Locate the cell with the specified text and output its [x, y] center coordinate. 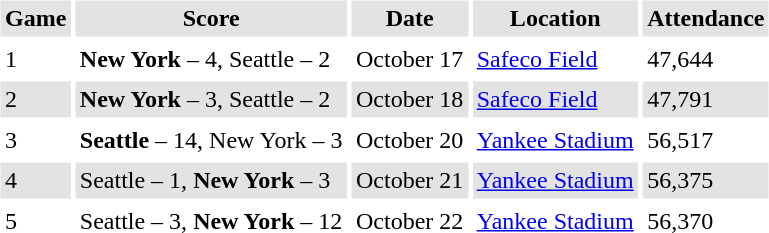
Game [35, 18]
47,791 [706, 100]
October 18 [409, 100]
56,517 [706, 140]
October 20 [409, 140]
3 [35, 140]
New York – 3, Seattle – 2 [211, 100]
2 [35, 100]
October 17 [409, 59]
Seattle – 1, New York – 3 [211, 180]
47,644 [706, 59]
Seattle – 14, New York – 3 [211, 140]
Score [211, 18]
4 [35, 180]
Location [555, 18]
1 [35, 59]
56,375 [706, 180]
Attendance [706, 18]
New York – 4, Seattle – 2 [211, 59]
October 21 [409, 180]
Date [409, 18]
